Return (X, Y) of the center of cell containing provided text 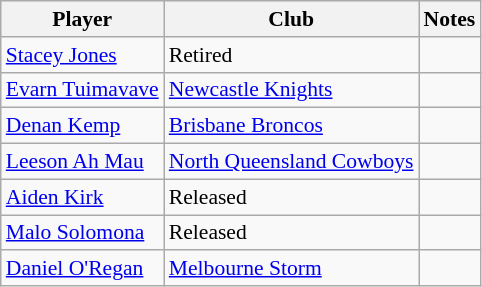
Brisbane Broncos (292, 126)
Evarn Tuimavave (82, 90)
Leeson Ah Mau (82, 162)
Malo Solomona (82, 233)
Player (82, 19)
Club (292, 19)
Denan Kemp (82, 126)
North Queensland Cowboys (292, 162)
Melbourne Storm (292, 269)
Newcastle Knights (292, 90)
Notes (449, 19)
Stacey Jones (82, 55)
Daniel O'Regan (82, 269)
Retired (292, 55)
Aiden Kirk (82, 197)
